Extract the (X, Y) coordinate from the center of the cell holding the provided text.  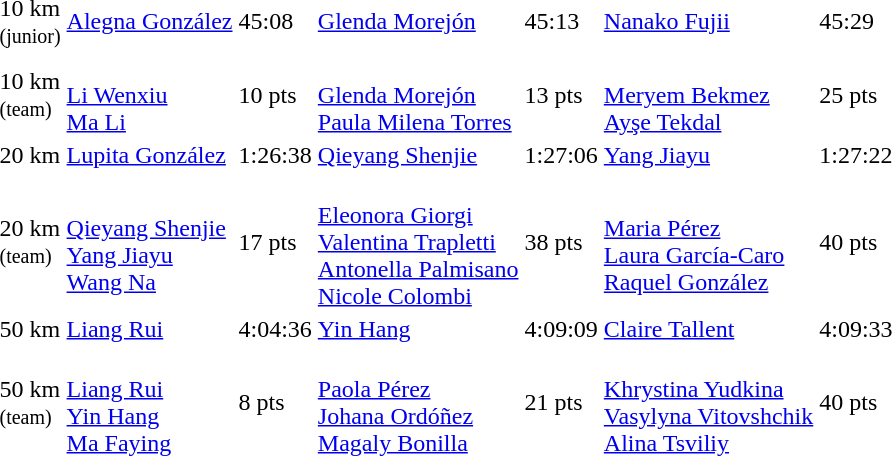
Yin Hang (418, 329)
Glenda MorejónPaula Milena Torres (418, 95)
Eleonora GiorgiValentina TraplettiAntonella PalmisanoNicole Colombi (418, 242)
Qieyang ShenjieYang JiayuWang Na (150, 242)
1:27:06 (561, 155)
1:26:38 (275, 155)
Li WenxiuMa Li (150, 95)
4:04:36 (275, 329)
Maria PérezLaura García-CaroRaquel González (708, 242)
10 pts (275, 95)
Claire Tallent (708, 329)
Meryem BekmezAyşe Tekdal (708, 95)
38 pts (561, 242)
Liang Rui (150, 329)
Yang Jiayu (708, 155)
Qieyang Shenjie (418, 155)
Lupita González (150, 155)
13 pts (561, 95)
4:09:09 (561, 329)
17 pts (275, 242)
